Return [x, y] of the center of cell containing provided text 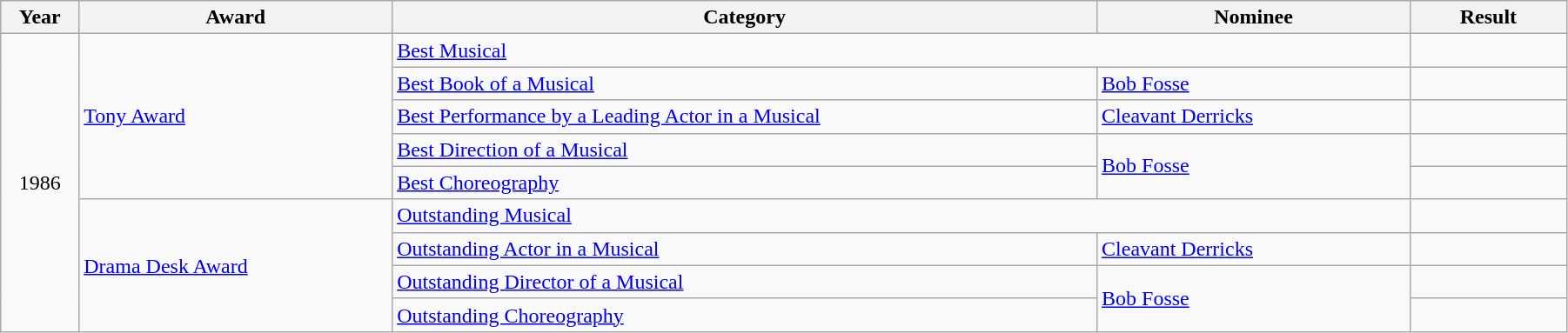
Nominee [1254, 17]
Category [745, 17]
Drama Desk Award [236, 265]
Best Book of a Musical [745, 83]
Best Choreography [745, 183]
Year [40, 17]
Outstanding Actor in a Musical [745, 249]
Result [1488, 17]
Outstanding Choreography [745, 315]
Outstanding Musical [901, 216]
Best Direction of a Musical [745, 150]
1986 [40, 183]
Outstanding Director of a Musical [745, 282]
Award [236, 17]
Best Musical [901, 50]
Tony Award [236, 117]
Best Performance by a Leading Actor in a Musical [745, 117]
